Output the (x, y) coordinate of the center of the cell containing the given text.  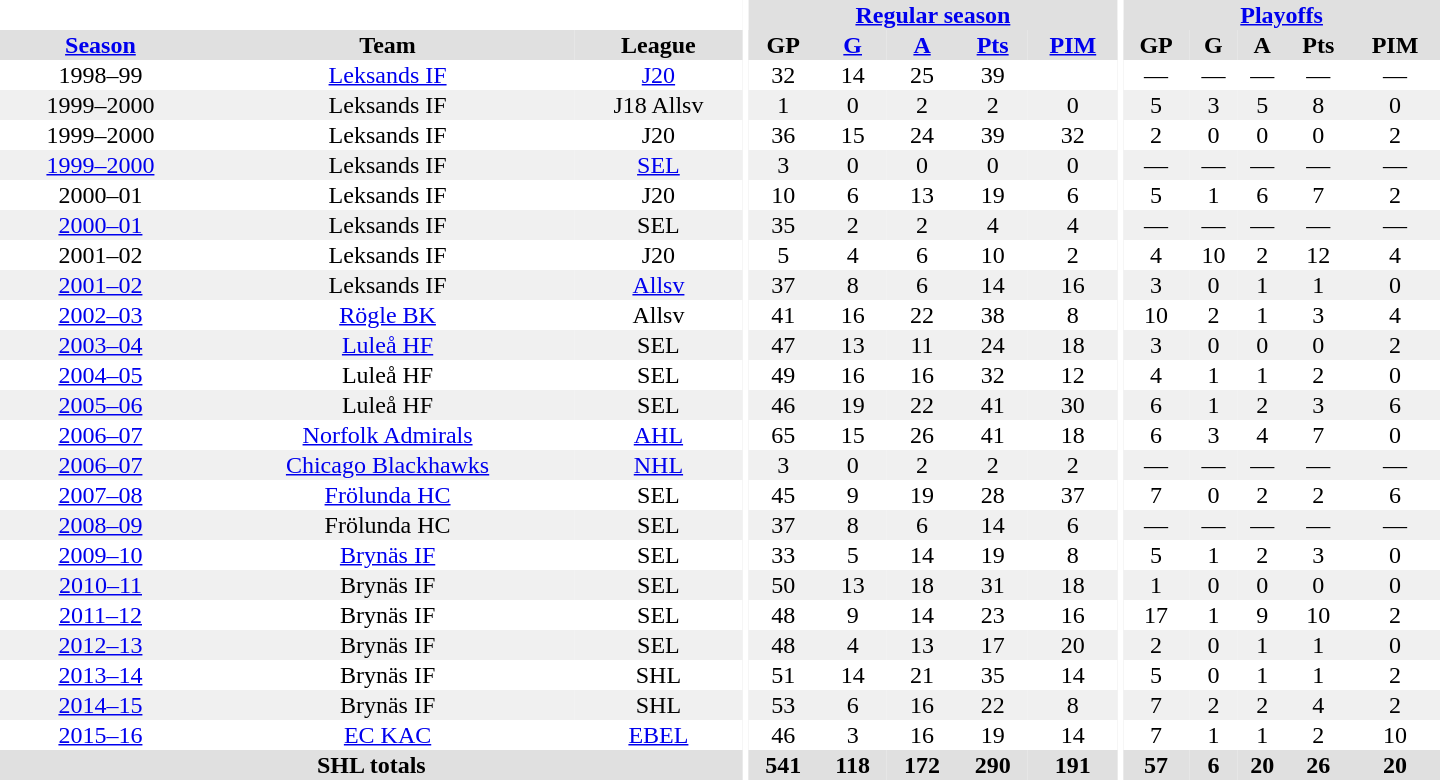
2008–09 (100, 525)
2007–08 (100, 495)
Chicago Blackhawks (388, 465)
47 (784, 345)
11 (922, 345)
2004–05 (100, 375)
23 (992, 615)
2003–04 (100, 345)
50 (784, 585)
172 (922, 765)
51 (784, 675)
53 (784, 705)
30 (1073, 405)
2012–13 (100, 645)
2009–10 (100, 555)
Regular season (933, 15)
541 (784, 765)
Playoffs (1282, 15)
57 (1156, 765)
2005–06 (100, 405)
1998–99 (100, 75)
EBEL (658, 735)
EC KAC (388, 735)
Rögle BK (388, 315)
25 (922, 75)
38 (992, 315)
290 (992, 765)
Norfolk Admirals (388, 435)
Team (388, 45)
2013–14 (100, 675)
J18 Allsv (658, 105)
NHL (658, 465)
AHL (658, 435)
45 (784, 495)
2014–15 (100, 705)
2015–16 (100, 735)
2010–11 (100, 585)
21 (922, 675)
31 (992, 585)
League (658, 45)
2011–12 (100, 615)
36 (784, 135)
2002–03 (100, 315)
118 (853, 765)
33 (784, 555)
191 (1073, 765)
28 (992, 495)
49 (784, 375)
Season (100, 45)
SHL totals (372, 765)
65 (784, 435)
